Detect which cell encompasses the target text, then output its (X, Y) center coordinate. 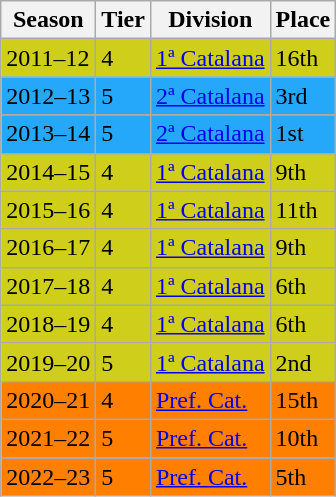
2015–16 (48, 210)
2018–19 (48, 324)
Place (303, 20)
10th (303, 438)
5th (303, 477)
1st (303, 134)
2nd (303, 362)
2022–23 (48, 477)
2012–13 (48, 96)
Tier (124, 20)
3rd (303, 96)
16th (303, 58)
11th (303, 210)
15th (303, 400)
2014–15 (48, 172)
2016–17 (48, 248)
2011–12 (48, 58)
2017–18 (48, 286)
2019–20 (48, 362)
2020–21 (48, 400)
2021–22 (48, 438)
Season (48, 20)
2013–14 (48, 134)
Division (210, 20)
